Identify which cell holds the provided text, then report its [x, y] central coordinate. 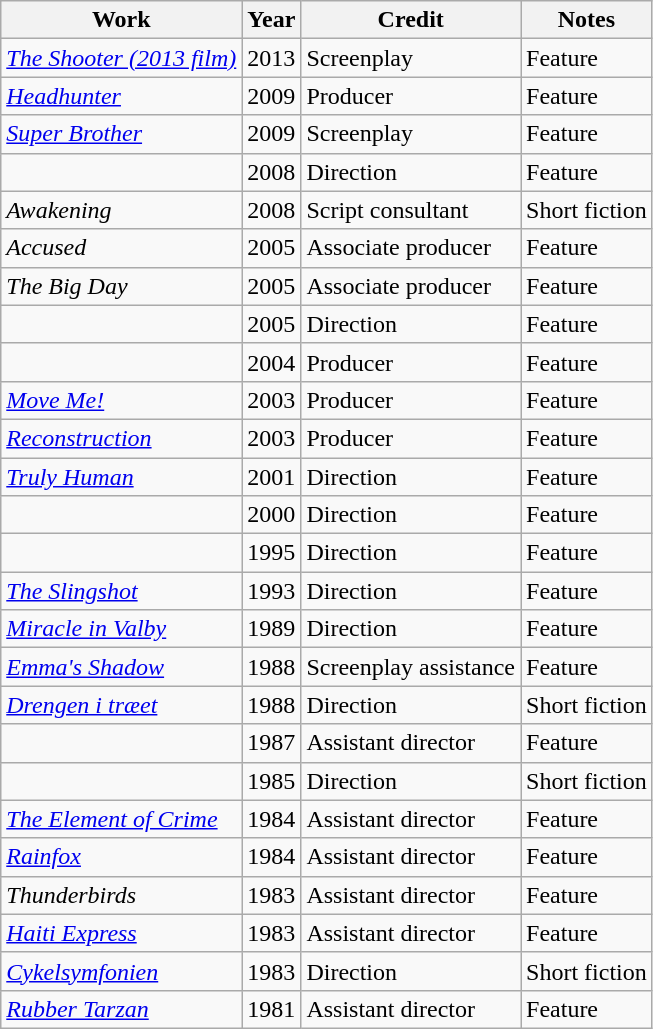
2001 [272, 477]
Move Me! [122, 400]
1981 [272, 1009]
Rainfox [122, 857]
Notes [587, 20]
Script consultant [411, 210]
Super Brother [122, 134]
Truly Human [122, 477]
Work [122, 20]
Drengen i træet [122, 705]
Rubber Tarzan [122, 1009]
1985 [272, 781]
Credit [411, 20]
Emma's Shadow [122, 667]
Awakening [122, 210]
2013 [272, 58]
Accused [122, 248]
Headhunter [122, 96]
Screenplay assistance [411, 667]
1989 [272, 629]
The Element of Crime [122, 819]
The Slingshot [122, 591]
1995 [272, 553]
Reconstruction [122, 438]
The Shooter (2013 film) [122, 58]
2004 [272, 362]
Cykelsymfonien [122, 971]
1993 [272, 591]
Miracle in Valby [122, 629]
2000 [272, 515]
Year [272, 20]
The Big Day [122, 286]
Haiti Express [122, 933]
1987 [272, 743]
Thunderbirds [122, 895]
